For the text-containing cell, return its midpoint in (x, y) coordinate format. 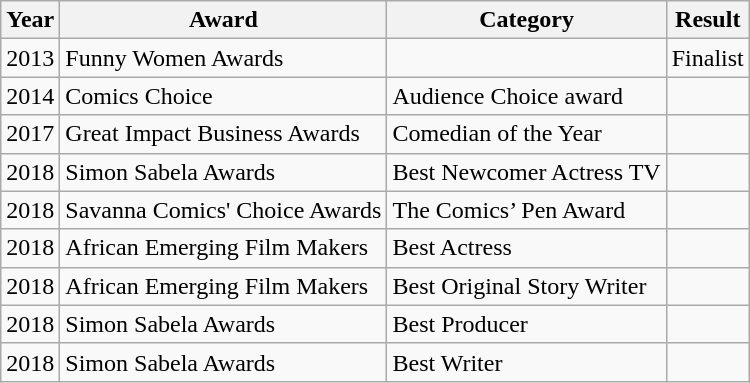
2013 (30, 58)
Best Producer (526, 324)
Great Impact Business Awards (224, 134)
2014 (30, 96)
Year (30, 20)
Category (526, 20)
Award (224, 20)
Best Newcomer Actress TV (526, 172)
Best Original Story Writer (526, 286)
Audience Choice award (526, 96)
Best Writer (526, 362)
Funny Women Awards (224, 58)
The Comics’ Pen Award (526, 210)
Comics Choice (224, 96)
2017 (30, 134)
Savanna Comics' Choice Awards (224, 210)
Best Actress (526, 248)
Finalist (708, 58)
Comedian of the Year (526, 134)
Result (708, 20)
